Find where the given text appears and provide that cell's center as (x, y) coordinate. 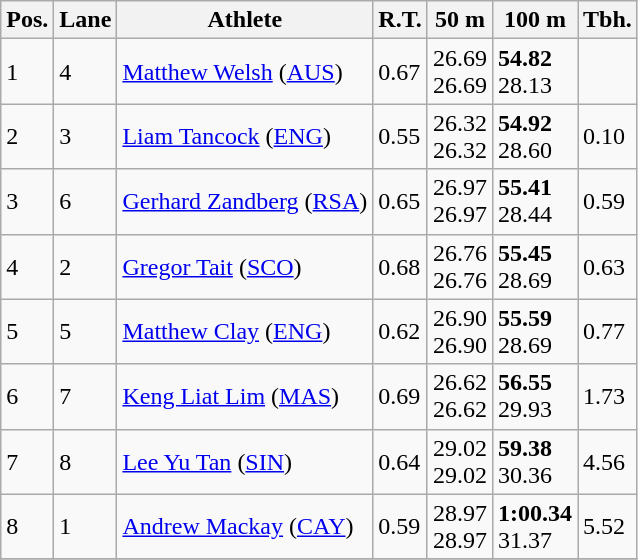
26.9026.90 (460, 332)
4.56 (608, 462)
100 m (534, 20)
Matthew Welsh (AUS) (245, 72)
Tbh. (608, 20)
Keng Liat Lim (MAS) (245, 396)
5.52 (608, 526)
26.6926.69 (460, 72)
Andrew Mackay (CAY) (245, 526)
0.62 (400, 332)
50 m (460, 20)
55.4528.69 (534, 266)
0.65 (400, 202)
26.6226.62 (460, 396)
0.67 (400, 72)
0.77 (608, 332)
55.5928.69 (534, 332)
26.7626.76 (460, 266)
Pos. (28, 20)
0.68 (400, 266)
54.9228.60 (534, 136)
R.T. (400, 20)
0.10 (608, 136)
Gerhard Zandberg (RSA) (245, 202)
59.3830.36 (534, 462)
0.69 (400, 396)
29.0229.02 (460, 462)
28.9728.97 (460, 526)
Matthew Clay (ENG) (245, 332)
55.4128.44 (534, 202)
1.73 (608, 396)
Lane (86, 20)
0.63 (608, 266)
Liam Tancock (ENG) (245, 136)
0.64 (400, 462)
Gregor Tait (SCO) (245, 266)
0.55 (400, 136)
26.3226.32 (460, 136)
56.5529.93 (534, 396)
Lee Yu Tan (SIN) (245, 462)
54.8228.13 (534, 72)
Athlete (245, 20)
26.9726.97 (460, 202)
1:00.3431.37 (534, 526)
